Pinpoint the cell where the given text exists, returning its [x, y] midpoint coordinate. 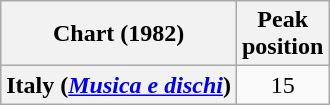
Peakposition [282, 34]
15 [282, 85]
Chart (1982) [119, 34]
Italy (Musica e dischi) [119, 85]
